Determine the (X, Y) coordinate at the center of the cell enclosing the given text.  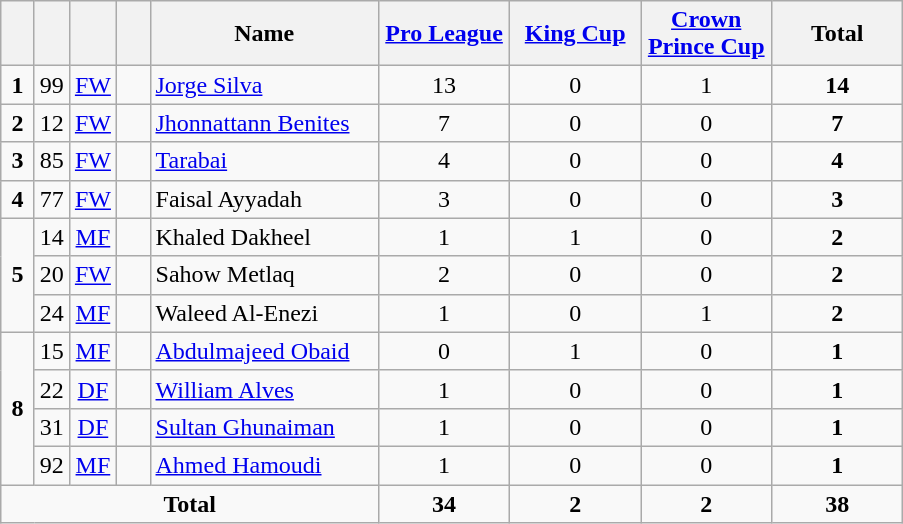
77 (52, 199)
William Alves (264, 389)
Abdulmajeed Obaid (264, 351)
Jorge Silva (264, 85)
12 (52, 123)
Tarabai (264, 161)
34 (444, 503)
92 (52, 465)
Faisal Ayyadah (264, 199)
99 (52, 85)
Sultan Ghunaiman (264, 427)
24 (52, 313)
Pro League (444, 34)
Jhonnattann Benites (264, 123)
8 (18, 408)
85 (52, 161)
Crown Prince Cup (706, 34)
Sahow Metlaq (264, 275)
Ahmed Hamoudi (264, 465)
Name (264, 34)
Khaled Dakheel (264, 237)
20 (52, 275)
22 (52, 389)
15 (52, 351)
Waleed Al-Enezi (264, 313)
13 (444, 85)
31 (52, 427)
5 (18, 275)
King Cup (576, 34)
38 (838, 503)
